Find where the given text appears and provide that cell's center as [x, y] coordinate. 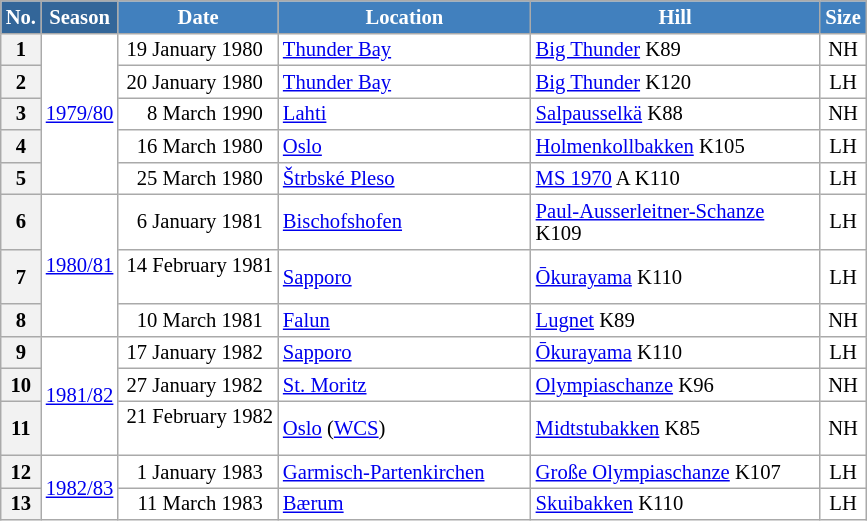
11 [21, 428]
8 [21, 320]
6 January 1981 [198, 222]
3 [21, 113]
7 [21, 276]
Lugnet K89 [676, 320]
19 January 1980 [198, 49]
St. Moritz [404, 384]
14 February 1981 [198, 276]
Holmenkollbakken K105 [676, 146]
Big Thunder K89 [676, 49]
Salpausselkä K88 [676, 113]
9 [21, 352]
10 [21, 384]
27 January 1982 [198, 384]
8 March 1990 [198, 113]
1981/82 [80, 396]
No. [21, 16]
1 [21, 49]
Oslo [404, 146]
Olympiaschanze K96 [676, 384]
10 March 1981 [198, 320]
1980/81 [80, 265]
1982/83 [80, 487]
16 March 1980 [198, 146]
Season [80, 16]
Große Olympiaschanze K107 [676, 471]
Size [842, 16]
13 [21, 503]
Midtstubakken K85 [676, 428]
Paul-Ausserleitner-Schanze K109 [676, 222]
12 [21, 471]
Štrbské Pleso [404, 178]
Skuibakken K110 [676, 503]
21 February 1982 [198, 428]
Location [404, 16]
2 [21, 81]
Oslo (WCS) [404, 428]
Falun [404, 320]
11 March 1983 [198, 503]
Garmisch-Partenkirchen [404, 471]
17 January 1982 [198, 352]
Big Thunder K120 [676, 81]
Bærum [404, 503]
4 [21, 146]
MS 1970 A K110 [676, 178]
5 [21, 178]
Hill [676, 16]
Date [198, 16]
20 January 1980 [198, 81]
1979/80 [80, 114]
1 January 1983 [198, 471]
25 March 1980 [198, 178]
Lahti [404, 113]
Bischofshofen [404, 222]
6 [21, 222]
